Return (x, y) of the center of cell containing provided text 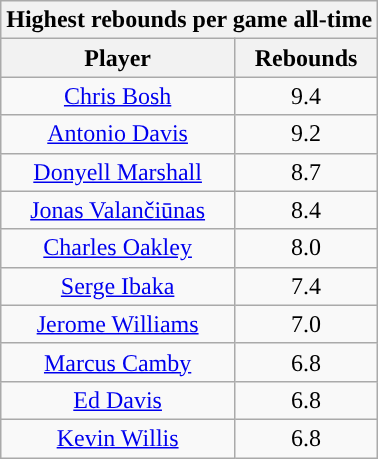
Chris Bosh (118, 96)
Kevin Willis (118, 438)
Antonio Davis (118, 134)
Charles Oakley (118, 248)
Serge Ibaka (118, 286)
8.0 (306, 248)
Jonas Valančiūnas (118, 210)
8.4 (306, 210)
9.4 (306, 96)
Rebounds (306, 58)
7.0 (306, 324)
8.7 (306, 172)
Jerome Williams (118, 324)
9.2 (306, 134)
Marcus Camby (118, 362)
Donyell Marshall (118, 172)
Ed Davis (118, 400)
Player (118, 58)
7.4 (306, 286)
Highest rebounds per game all-time (190, 20)
